Output the [x, y] coordinate of the center of the cell containing the given text.  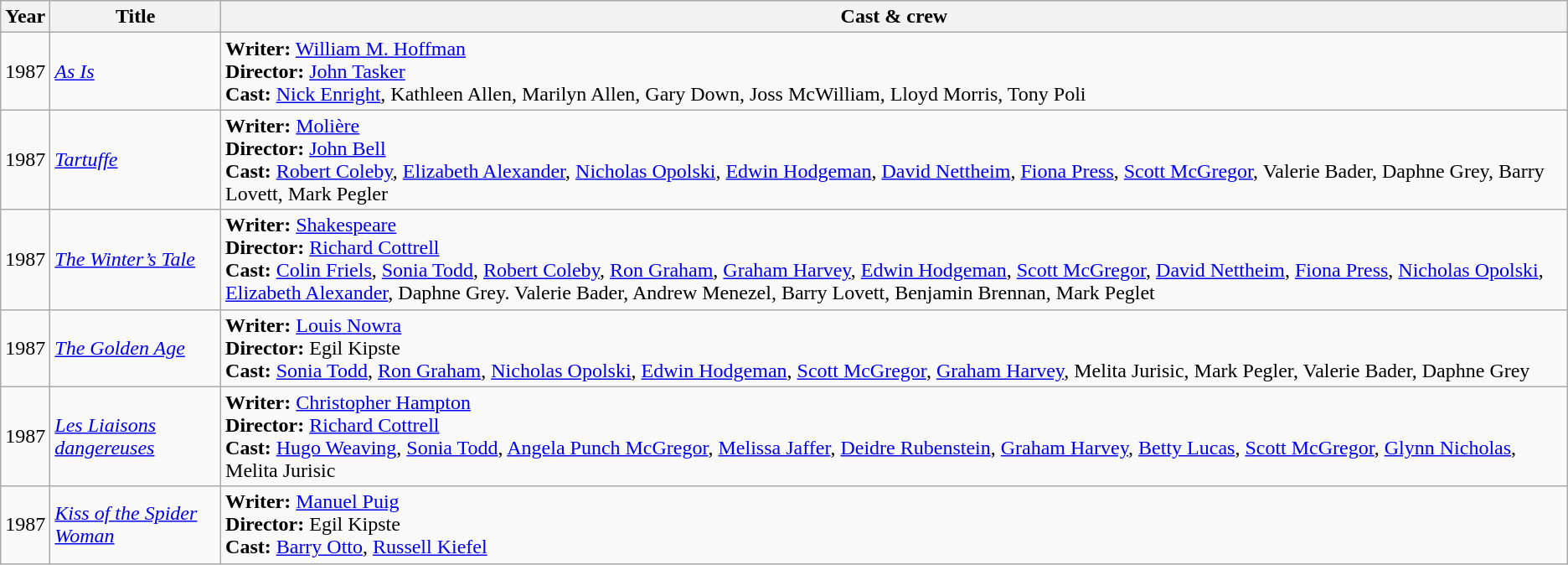
Les Liaisons dangereuses [136, 436]
Cast & crew [895, 17]
Tartuffe [136, 159]
As Is [136, 71]
The Golden Age [136, 348]
Writer: Manuel PuigDirector: Egil KipsteCast: Barry Otto, Russell Kiefel [895, 525]
The Winter’s Tale [136, 260]
Writer: William M. HoffmanDirector: John TaskerCast: Nick Enright, Kathleen Allen, Marilyn Allen, Gary Down, Joss McWilliam, Lloyd Morris, Tony Poli [895, 71]
Title [136, 17]
Year [25, 17]
Kiss of the Spider Woman [136, 525]
